Pinpoint the cell where the given text exists, returning its (X, Y) midpoint coordinate. 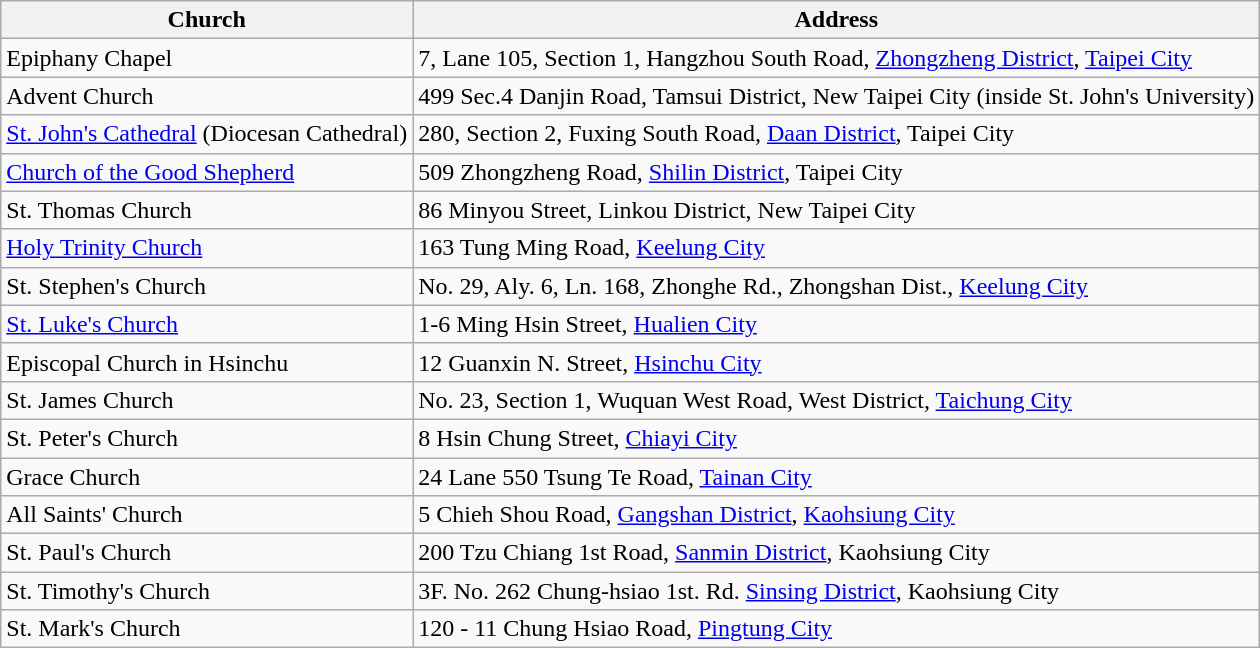
7, Lane 105, Section 1, Hangzhou South Road, Zhongzheng District, Taipei City (836, 58)
Episcopal Church in Hsinchu (207, 362)
280, Section 2, Fuxing South Road, Daan District, Taipei City (836, 134)
86 Minyou Street, Linkou District, New Taipei City (836, 210)
St. Paul's Church (207, 553)
Church (207, 20)
8 Hsin Chung Street, Chiayi City (836, 438)
163 Tung Ming Road, Keelung City (836, 248)
Church of the Good Shepherd (207, 172)
St. Timothy's Church (207, 591)
St. John's Cathedral (Diocesan Cathedral) (207, 134)
St. Mark's Church (207, 629)
St. Peter's Church (207, 438)
All Saints' Church (207, 515)
1-6 Ming Hsin Street, Hualien City (836, 324)
No. 23, Section 1, Wuquan West Road, West District, Taichung City (836, 400)
24 Lane 550 Tsung Te Road, Tainan City (836, 477)
509 Zhongzheng Road, Shilin District, Taipei City (836, 172)
5 Chieh Shou Road, Gangshan District, Kaohsiung City (836, 515)
120 - 11 Chung Hsiao Road, Pingtung City (836, 629)
St. James Church (207, 400)
3F. No. 262 Chung-hsiao 1st. Rd. Sinsing District, Kaohsiung City (836, 591)
No. 29, Aly. 6, Ln. 168, Zhonghe Rd., Zhongshan Dist., Keelung City (836, 286)
St. Thomas Church (207, 210)
200 Tzu Chiang 1st Road, Sanmin District, Kaohsiung City (836, 553)
St. Luke's Church (207, 324)
499 Sec.4 Danjin Road, Tamsui District, New Taipei City (inside St. John's University) (836, 96)
Holy Trinity Church (207, 248)
Grace Church (207, 477)
St. Stephen's Church (207, 286)
Epiphany Chapel (207, 58)
12 Guanxin N. Street, Hsinchu City (836, 362)
Address (836, 20)
Advent Church (207, 96)
